Pinpoint the cell where the given text exists, returning its (X, Y) midpoint coordinate. 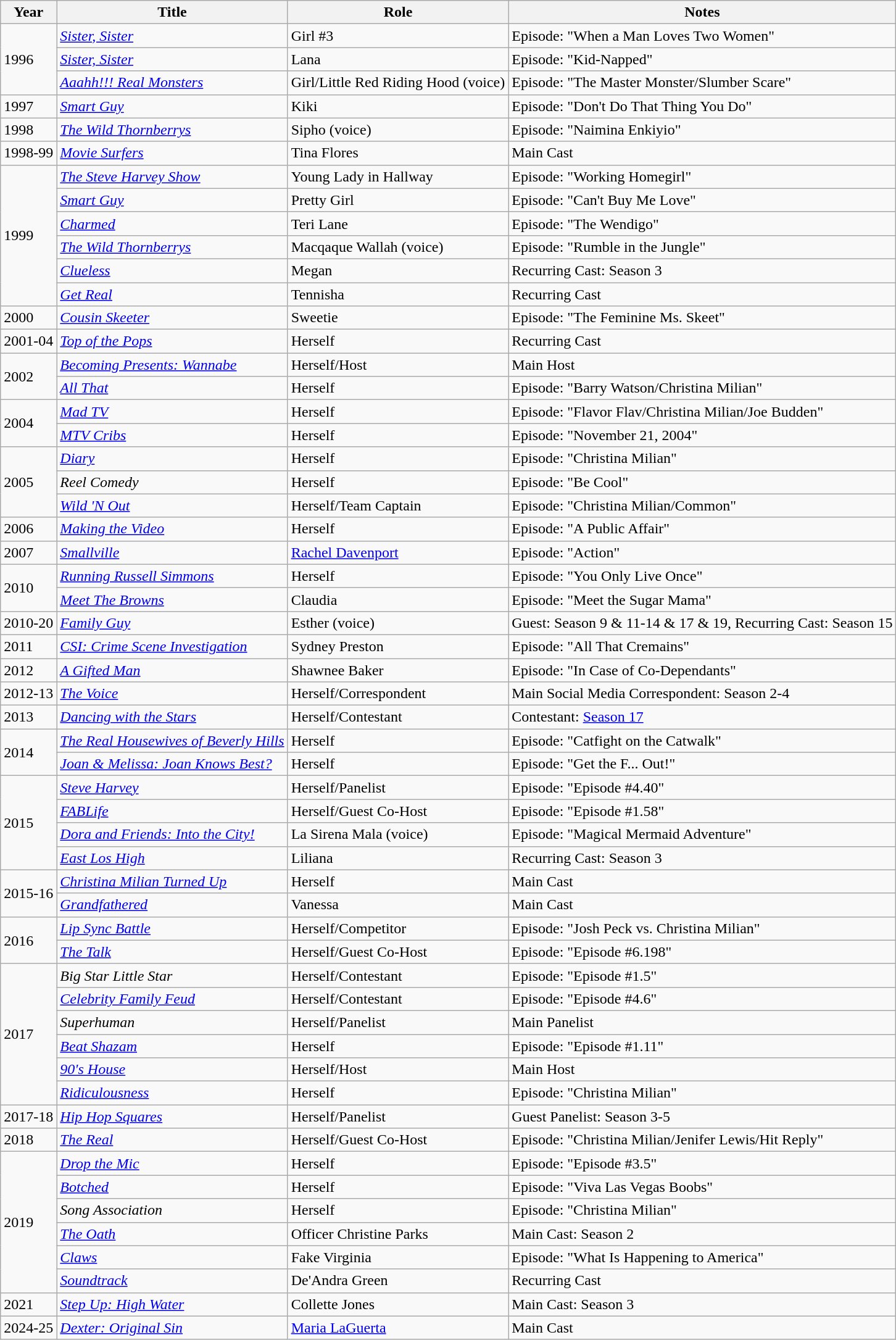
Episode: "Viva Las Vegas Boobs" (702, 1187)
Main Cast: Season 2 (702, 1234)
2016 (28, 940)
Hip Hop Squares (172, 1117)
Dora and Friends: Into the City! (172, 834)
2015-16 (28, 893)
Meet The Browns (172, 599)
Sydney Preston (398, 646)
2011 (28, 646)
Aaahh!!! Real Monsters (172, 83)
Step Up: High Water (172, 1304)
Fake Virginia (398, 1257)
Main Panelist (702, 1022)
Episode: "Catfight on the Catwalk" (702, 741)
2013 (28, 717)
Megan (398, 270)
Celebrity Family Feud (172, 999)
Charmed (172, 223)
Lana (398, 59)
2017-18 (28, 1117)
CSI: Crime Scene Investigation (172, 646)
Beat Shazam (172, 1046)
2010-20 (28, 623)
2019 (28, 1222)
Ridiculousness (172, 1093)
Episode: "Christina Milian/Jenifer Lewis/Hit Reply" (702, 1140)
Collette Jones (398, 1304)
Family Guy (172, 623)
Episode: "Don't Do That Thing You Do" (702, 106)
Macqaque Wallah (voice) (398, 247)
Episode: "Flavor Flav/Christina Milian/Joe Budden" (702, 412)
Esther (voice) (398, 623)
Episode: "Episode #1.5" (702, 975)
Big Star Little Star (172, 975)
Episode: "A Public Affair" (702, 529)
Episode: "Episode #4.6" (702, 999)
Smallville (172, 552)
Song Association (172, 1210)
Guest Panelist: Season 3-5 (702, 1117)
Sweetie (398, 318)
Episode: "Can't Buy Me Love" (702, 200)
Liliana (398, 858)
Episode: "Magical Mermaid Adventure" (702, 834)
Running Russell Simmons (172, 576)
FABLife (172, 811)
Episode: "Christina Milian/Common" (702, 506)
Cousin Skeeter (172, 318)
2024-25 (28, 1328)
Top of the Pops (172, 341)
The Talk (172, 952)
Episode: "The Feminine Ms. Skeet" (702, 318)
Episode: "November 21, 2004" (702, 435)
Kiki (398, 106)
2005 (28, 482)
Wild 'N Out (172, 506)
The Oath (172, 1234)
Making the Video (172, 529)
Rachel Davenport (398, 552)
Dexter: Original Sin (172, 1328)
East Los High (172, 858)
Claudia (398, 599)
The Real (172, 1140)
De'Andra Green (398, 1281)
Maria LaGuerta (398, 1328)
Main Social Media Correspondent: Season 2-4 (702, 694)
Episode: "Episode #3.5" (702, 1163)
The Real Housewives of Beverly Hills (172, 741)
2007 (28, 552)
Episode: "Get the F... Out!" (702, 764)
2014 (28, 752)
Get Real (172, 294)
Drop the Mic (172, 1163)
2004 (28, 423)
1998-99 (28, 153)
2015 (28, 823)
Dancing with the Stars (172, 717)
2018 (28, 1140)
Episode: "What Is Happening to America" (702, 1257)
Episode: "You Only Live Once" (702, 576)
1996 (28, 59)
Becoming Presents: Wannabe (172, 365)
Episode: "All That Cremains" (702, 646)
Officer Christine Parks (398, 1234)
Episode: "Episode #1.11" (702, 1046)
Tina Flores (398, 153)
Episode: "Episode #4.40" (702, 788)
Young Lady in Hallway (398, 177)
Mad TV (172, 412)
Joan & Melissa: Joan Knows Best? (172, 764)
Episode: "When a Man Loves Two Women" (702, 36)
Episode: "In Case of Co-Dependants" (702, 670)
The Voice (172, 694)
Pretty Girl (398, 200)
2012 (28, 670)
Herself/Correspondent (398, 694)
Title (172, 12)
Episode: "Working Homegirl" (702, 177)
Botched (172, 1187)
Episode: "The Wendigo" (702, 223)
Contestant: Season 17 (702, 717)
Tennisha (398, 294)
Girl #3 (398, 36)
Main Cast: Season 3 (702, 1304)
Episode: "Episode #1.58" (702, 811)
Year (28, 12)
1998 (28, 130)
90's House (172, 1070)
2001-04 (28, 341)
Episode: "Barry Watson/Christina Milian" (702, 388)
Episode: "Be Cool" (702, 482)
Girl/Little Red Riding Hood (voice) (398, 83)
All That (172, 388)
Role (398, 12)
2021 (28, 1304)
Guest: Season 9 & 11-14 & 17 & 19, Recurring Cast: Season 15 (702, 623)
1999 (28, 235)
Episode: "Kid-Napped" (702, 59)
A Gifted Man (172, 670)
Steve Harvey (172, 788)
Diary (172, 459)
Grandfathered (172, 905)
Teri Lane (398, 223)
Shawnee Baker (398, 670)
Herself/Competitor (398, 928)
Claws (172, 1257)
Episode: "Naimina Enkiyio" (702, 130)
Superhuman (172, 1022)
2002 (28, 377)
Episode: "Episode #6.198" (702, 952)
Episode: "Action" (702, 552)
Episode: "The Master Monster/Slumber Scare" (702, 83)
Episode: "Josh Peck vs. Christina Milian" (702, 928)
2010 (28, 588)
1997 (28, 106)
Reel Comedy (172, 482)
MTV Cribs (172, 435)
2000 (28, 318)
Lip Sync Battle (172, 928)
Soundtrack (172, 1281)
2017 (28, 1034)
Episode: "Meet the Sugar Mama" (702, 599)
The Steve Harvey Show (172, 177)
Movie Surfers (172, 153)
2012-13 (28, 694)
2006 (28, 529)
Notes (702, 12)
Episode: "Rumble in the Jungle" (702, 247)
Herself/Team Captain (398, 506)
La Sirena Mala (voice) (398, 834)
Sipho (voice) (398, 130)
Christina Milian Turned Up (172, 881)
Vanessa (398, 905)
Clueless (172, 270)
